Return the [X, Y] coordinate for the center point of the cell that contains the specified text.  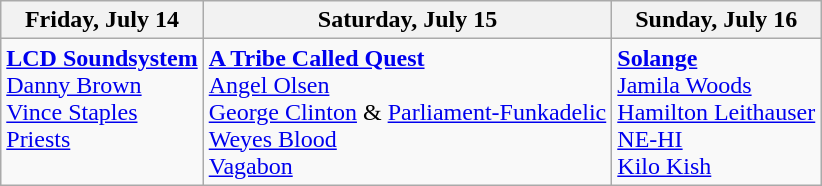
LCD SoundsystemDanny BrownVince StaplesPriests [102, 112]
SolangeJamila WoodsHamilton LeithauserNE-HIKilo Kish [716, 112]
Saturday, July 15 [408, 20]
Sunday, July 16 [716, 20]
Friday, July 14 [102, 20]
A Tribe Called QuestAngel OlsenGeorge Clinton & Parliament-FunkadelicWeyes BloodVagabon [408, 112]
